Provide the [X, Y] coordinate of the cell's center where the given text is located.  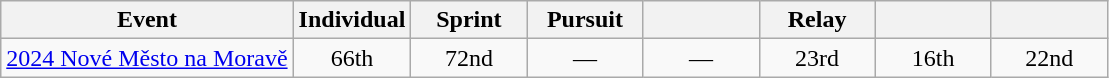
2024 Nové Město na Moravě [147, 58]
72nd [469, 58]
22nd [1049, 58]
16th [933, 58]
Individual [352, 20]
23rd [817, 58]
Relay [817, 20]
Sprint [469, 20]
Pursuit [585, 20]
Event [147, 20]
66th [352, 58]
